Find where the given text appears and provide that cell's center as (X, Y) coordinate. 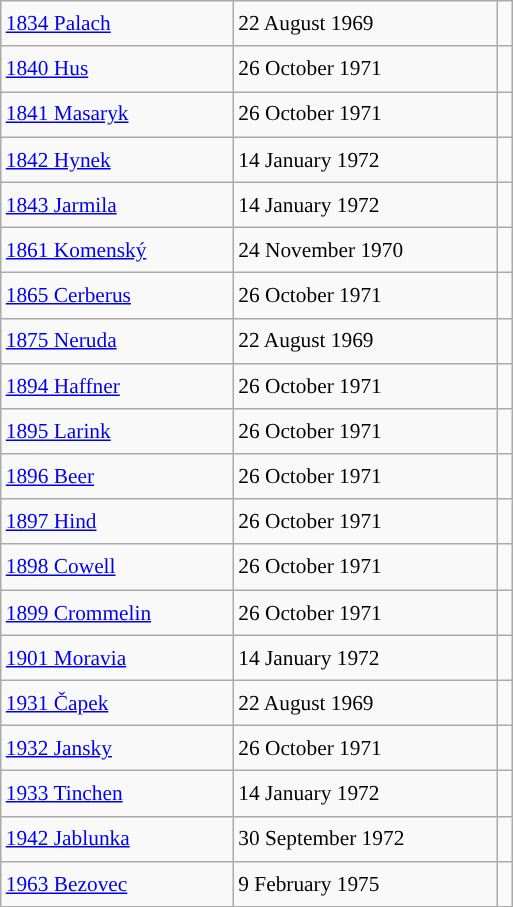
1897 Hind (118, 522)
1932 Jansky (118, 748)
1896 Beer (118, 476)
9 February 1975 (365, 884)
1894 Haffner (118, 386)
1899 Crommelin (118, 612)
1840 Hus (118, 68)
24 November 1970 (365, 250)
1834 Palach (118, 24)
1865 Cerberus (118, 296)
1861 Komenský (118, 250)
1963 Bezovec (118, 884)
1875 Neruda (118, 340)
1895 Larink (118, 432)
1933 Tinchen (118, 794)
30 September 1972 (365, 838)
1841 Masaryk (118, 114)
1931 Čapek (118, 702)
1898 Cowell (118, 566)
1843 Jarmila (118, 204)
1942 Jablunka (118, 838)
1901 Moravia (118, 658)
1842 Hynek (118, 160)
